Search for the cell housing the specified text and yield its (X, Y) center coordinate. 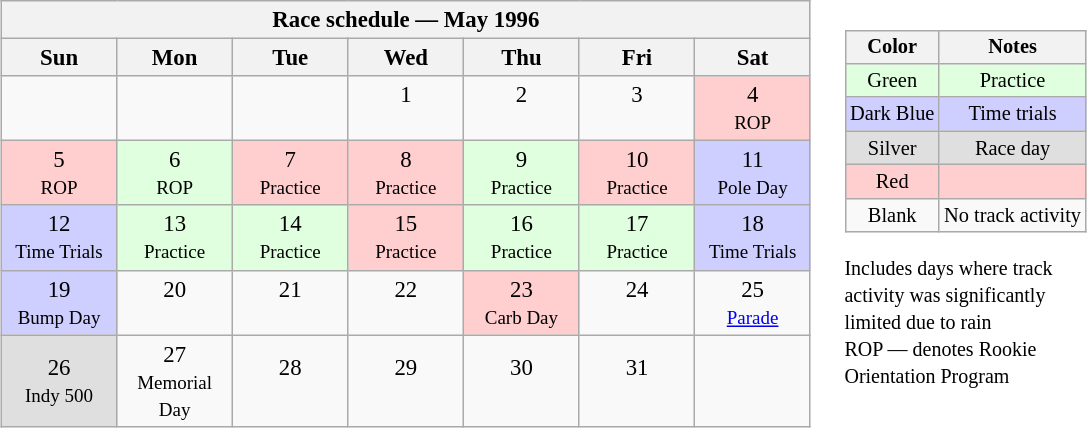
23Carb Day (522, 302)
Practice (1012, 81)
Sat (753, 58)
18Time Trials (753, 238)
25Parade (753, 302)
Mon (175, 58)
16Practice (522, 238)
2 (522, 108)
21 (290, 302)
8Practice (406, 174)
Green (892, 81)
28 (290, 381)
Sun (59, 58)
Race schedule — May 1996 (406, 20)
Tue (290, 58)
12Time Trials (59, 238)
6ROP (175, 174)
17Practice (637, 238)
7Practice (290, 174)
Fri (637, 58)
No track activity (1012, 215)
Notes (1012, 47)
31 (637, 381)
9Practice (522, 174)
5ROP (59, 174)
Blank (892, 215)
3 (637, 108)
Race day (1012, 148)
27Memorial Day (175, 381)
Thu (522, 58)
Color (892, 47)
10Practice (637, 174)
19Bump Day (59, 302)
Time trials (1012, 114)
Wed (406, 58)
26Indy 500 (59, 381)
20 (175, 302)
13Practice (175, 238)
14Practice (290, 238)
1 (406, 108)
11Pole Day (753, 174)
Silver (892, 148)
29 (406, 381)
Dark Blue (892, 114)
15Practice (406, 238)
Red (892, 182)
22 (406, 302)
30 (522, 381)
24 (637, 302)
4ROP (753, 108)
